Return the [x, y] coordinate for the center point of the cell that contains the specified text.  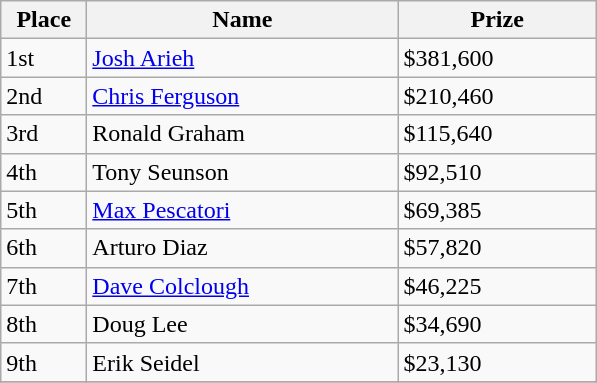
7th [44, 286]
Arturo Diaz [242, 248]
$46,225 [498, 286]
8th [44, 324]
Josh Arieh [242, 58]
$210,460 [498, 96]
Doug Lee [242, 324]
$92,510 [498, 172]
Place [44, 20]
5th [44, 210]
Max Pescatori [242, 210]
Chris Ferguson [242, 96]
6th [44, 248]
Tony Seunson [242, 172]
$23,130 [498, 362]
4th [44, 172]
9th [44, 362]
$115,640 [498, 134]
3rd [44, 134]
$381,600 [498, 58]
$69,385 [498, 210]
Erik Seidel [242, 362]
$34,690 [498, 324]
Dave Colclough [242, 286]
Name [242, 20]
1st [44, 58]
2nd [44, 96]
Ronald Graham [242, 134]
$57,820 [498, 248]
Prize [498, 20]
